Detect which cell encompasses the target text, then output its (X, Y) center coordinate. 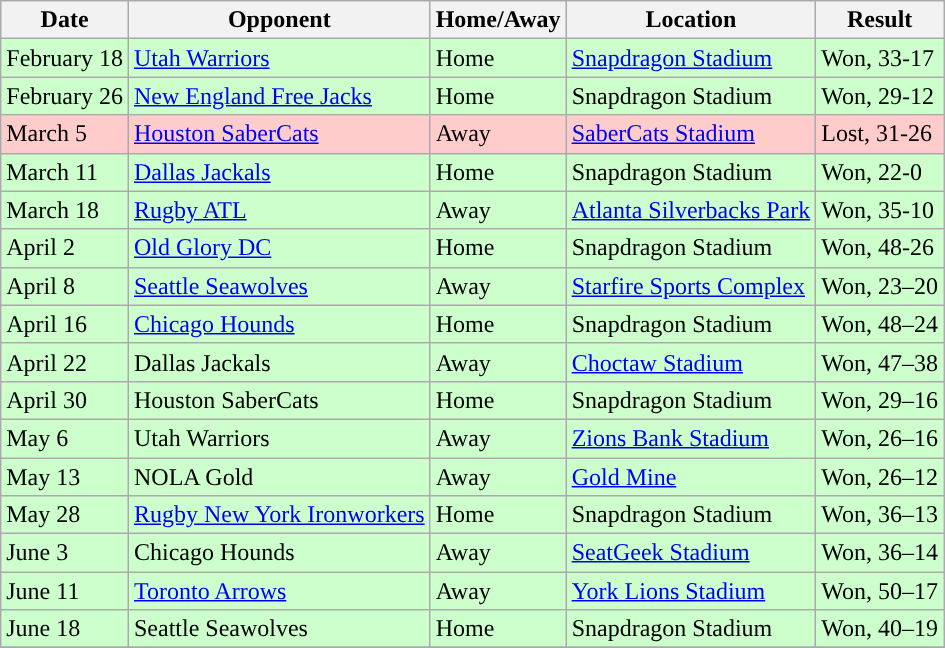
Location (691, 20)
May 6 (65, 438)
Old Glory DC (279, 248)
April 30 (65, 400)
Lost, 31-26 (880, 134)
Won, 29–16 (880, 400)
June 3 (65, 553)
Won, 36–13 (880, 515)
Toronto Arrows (279, 591)
Won, 22-0 (880, 172)
Rugby ATL (279, 210)
April 22 (65, 362)
Won, 50–17 (880, 591)
June 18 (65, 629)
Won, 29-12 (880, 96)
April 8 (65, 286)
Choctaw Stadium (691, 362)
Opponent (279, 20)
Won, 40–19 (880, 629)
June 11 (65, 591)
Gold Mine (691, 477)
SaberCats Stadium (691, 134)
March 11 (65, 172)
Result (880, 20)
Home/Away (498, 20)
March 5 (65, 134)
March 18 (65, 210)
February 26 (65, 96)
Atlanta Silverbacks Park (691, 210)
Zions Bank Stadium (691, 438)
Starfire Sports Complex (691, 286)
May 28 (65, 515)
April 16 (65, 324)
Won, 47–38 (880, 362)
Won, 48–24 (880, 324)
May 13 (65, 477)
SeatGeek Stadium (691, 553)
NOLA Gold (279, 477)
April 2 (65, 248)
York Lions Stadium (691, 591)
Won, 36–14 (880, 553)
Rugby New York Ironworkers (279, 515)
Won, 26–12 (880, 477)
New England Free Jacks (279, 96)
Won, 33-17 (880, 58)
Won, 35-10 (880, 210)
Won, 23–20 (880, 286)
Date (65, 20)
February 18 (65, 58)
Won, 48-26 (880, 248)
Won, 26–16 (880, 438)
